Scan for the cell matching the given text and deliver its (X, Y) coordinate at center. 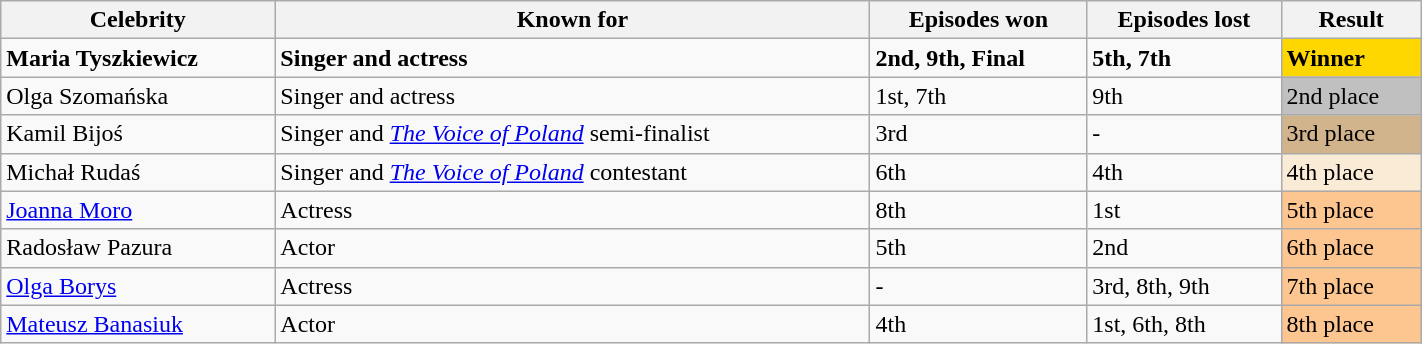
Joanna Moro (138, 210)
3rd (978, 134)
6th (978, 172)
1st, 7th (978, 96)
Radosław Pazura (138, 248)
2nd, 9th, Final (978, 58)
Celebrity (138, 20)
Singer and The Voice of Poland contestant (572, 172)
3rd place (1351, 134)
7th place (1351, 286)
9th (1184, 96)
8th (978, 210)
6th place (1351, 248)
4th place (1351, 172)
1st (1184, 210)
5th place (1351, 210)
5th (978, 248)
Singer and The Voice of Poland semi-finalist (572, 134)
1st, 6th, 8th (1184, 324)
Olga Szomańska (138, 96)
5th, 7th (1184, 58)
Episodes lost (1184, 20)
3rd, 8th, 9th (1184, 286)
Episodes won (978, 20)
2nd (1184, 248)
Winner (1351, 58)
Result (1351, 20)
Known for (572, 20)
8th place (1351, 324)
Michał Rudaś (138, 172)
Maria Tyszkiewicz (138, 58)
Kamil Bijoś (138, 134)
Olga Borys (138, 286)
2nd place (1351, 96)
Mateusz Banasiuk (138, 324)
